From the cell containing the given text, extract its center point as [x, y] coordinate. 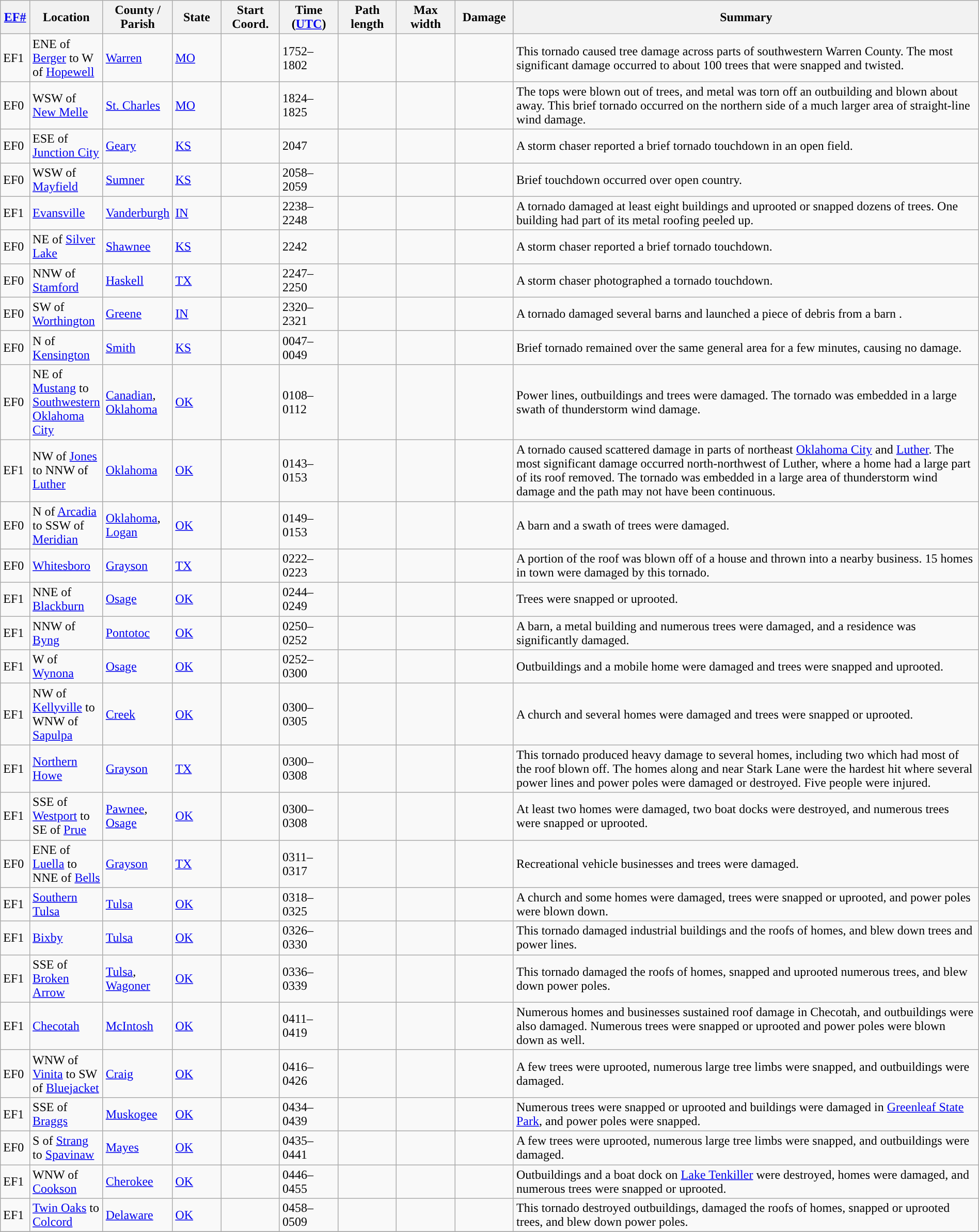
Damage [484, 18]
0143–0153 [309, 470]
Sumner [137, 180]
Southern Tulsa [67, 904]
Trees were snapped or uprooted. [746, 599]
Summary [746, 18]
This tornado damaged the roofs of homes, snapped and uprooted numerous trees, and blew down power poles. [746, 978]
Oklahoma [137, 470]
A church and some homes were damaged, trees were snapped or uprooted, and power poles were blown down. [746, 904]
ENE of Berger to W of Hopewell [67, 58]
At least two homes were damaged, two boat docks were destroyed, and numerous trees were snapped or uprooted. [746, 816]
Max width [425, 18]
Outbuildings and a boat dock on Lake Tenkiller were destroyed, homes were damaged, and numerous trees were snapped or uprooted. [746, 1181]
0458–0509 [309, 1215]
0318–0325 [309, 904]
SSE of Westport to SE of Prue [67, 816]
0416–0426 [309, 1073]
A barn, a metal building and numerous trees were damaged, and a residence was significantly damaged. [746, 633]
Pontotoc [137, 633]
0300–0305 [309, 714]
Northern Howe [67, 769]
0446–0455 [309, 1181]
EF# [15, 18]
0244–0249 [309, 599]
A tornado damaged several barns and launched a piece of debris from a barn . [746, 314]
SSE of Braggs [67, 1114]
0108–0112 [309, 402]
0411–0419 [309, 1026]
Delaware [137, 1215]
A storm chaser photographed a tornado touchdown. [746, 280]
Start Coord. [250, 18]
0047–0049 [309, 347]
2247–2250 [309, 280]
Greene [137, 314]
0435–0441 [309, 1148]
Creek [137, 714]
Outbuildings and a mobile home were damaged and trees were snapped and uprooted. [746, 666]
WNW of Vinita to SW of Bluejacket [67, 1073]
Pawnee, Osage [137, 816]
Warren [137, 58]
WSW of New Melle [67, 105]
WSW of Mayfield [67, 180]
SSE of Broken Arrow [67, 978]
S of Strang to Spavinaw [67, 1148]
0326–0330 [309, 938]
0311–0317 [309, 864]
2047 [309, 146]
Canadian, Oklahoma [137, 402]
NE of Mustang to Southwestern Oklahoma City [67, 402]
This tornado damaged industrial buildings and the roofs of homes, and blew down trees and power lines. [746, 938]
2058–2059 [309, 180]
Brief tornado remained over the same general area for a few minutes, causing no damage. [746, 347]
Geary [137, 146]
Numerous trees were snapped or uprooted and buildings were damaged in Greenleaf State Park, and power poles were snapped. [746, 1114]
1824–1825 [309, 105]
NNW of Stamford [67, 280]
0222–0223 [309, 566]
1752–1802 [309, 58]
NW of Jones to NNW of Luther [67, 470]
A storm chaser reported a brief tornado touchdown. [746, 247]
Power lines, outbuildings and trees were damaged. The tornado was embedded in a large swath of thunderstorm wind damage. [746, 402]
Bixby [67, 938]
Recreational vehicle businesses and trees were damaged. [746, 864]
Time (UTC) [309, 18]
Checotah [67, 1026]
WNW of Cookson [67, 1181]
County / Parish [137, 18]
2242 [309, 247]
Smith [137, 347]
SW of Worthington [67, 314]
Mayes [137, 1148]
Tulsa, Wagoner [137, 978]
NNW of Byng [67, 633]
0149–0153 [309, 525]
Vanderburgh [137, 213]
2320–2321 [309, 314]
2238–2248 [309, 213]
N of Arcadia to SSW of Meridian [67, 525]
Brief touchdown occurred over open country. [746, 180]
ENE of Luella to NNE of Bells [67, 864]
Evansville [67, 213]
This tornado destroyed outbuildings, damaged the roofs of homes, snapped or uprooted trees, and blew down power poles. [746, 1215]
NE of Silver Lake [67, 247]
McIntosh [137, 1026]
Cherokee [137, 1181]
Haskell [137, 280]
Whitesboro [67, 566]
NNE of Blackburn [67, 599]
NW of Kellyville to WNW of Sapulpa [67, 714]
St. Charles [137, 105]
Shawnee [137, 247]
A portion of the roof was blown off of a house and thrown into a nearby business. 15 homes in town were damaged by this tornado. [746, 566]
State [197, 18]
ESE of Junction City [67, 146]
Oklahoma, Logan [137, 525]
0252–0300 [309, 666]
A church and several homes were damaged and trees were snapped or uprooted. [746, 714]
W of Wynona [67, 666]
N of Kensington [67, 347]
Muskogee [137, 1114]
A storm chaser reported a brief tornado touchdown in an open field. [746, 146]
A barn and a swath of trees were damaged. [746, 525]
Path length [368, 18]
Location [67, 18]
Twin Oaks to Colcord [67, 1215]
0434–0439 [309, 1114]
A tornado damaged at least eight buildings and uprooted or snapped dozens of trees. One building had part of its metal roofing peeled up. [746, 213]
0250–0252 [309, 633]
0336–0339 [309, 978]
Craig [137, 1073]
